Locate the cell with the specified text and output its [X, Y] center coordinate. 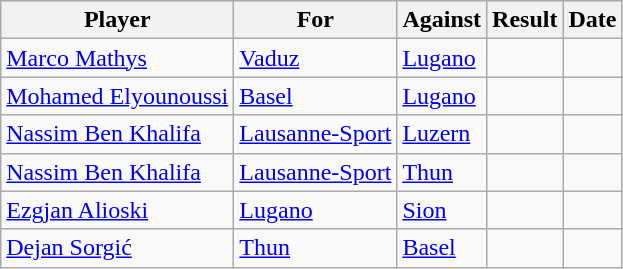
Ezgjan Alioski [118, 210]
Date [592, 20]
Sion [442, 210]
Marco Mathys [118, 58]
For [316, 20]
Dejan Sorgić [118, 248]
Against [442, 20]
Vaduz [316, 58]
Player [118, 20]
Result [525, 20]
Mohamed Elyounoussi [118, 96]
Luzern [442, 134]
